Capture the cell that displays the provided text and extract its (x, y) central coordinate. 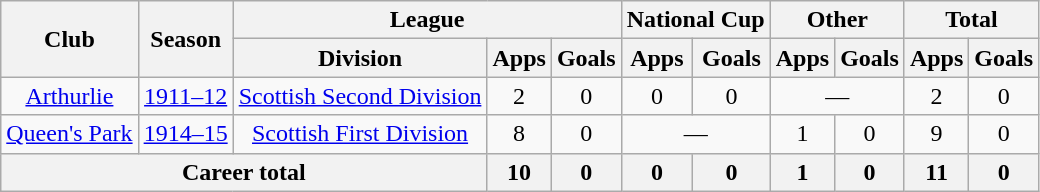
8 (519, 134)
Club (70, 39)
League (427, 20)
Scottish Second Division (360, 96)
Season (186, 39)
10 (519, 172)
Division (360, 58)
Total (971, 20)
Other (837, 20)
11 (936, 172)
National Cup (696, 20)
Scottish First Division (360, 134)
1914–15 (186, 134)
9 (936, 134)
Queen's Park (70, 134)
Arthurlie (70, 96)
Career total (244, 172)
1911–12 (186, 96)
